Provide the [x, y] coordinate of the cell's center where the given text is located.  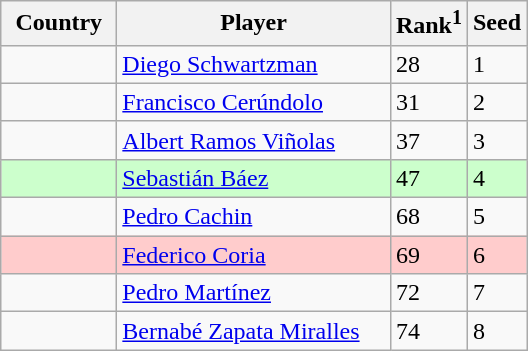
28 [428, 64]
3 [496, 140]
31 [428, 102]
7 [496, 293]
5 [496, 217]
Sebastián Báez [254, 178]
Federico Coria [254, 255]
4 [496, 178]
Player [254, 24]
Country [59, 24]
8 [496, 331]
68 [428, 217]
6 [496, 255]
Pedro Martínez [254, 293]
Albert Ramos Viñolas [254, 140]
74 [428, 331]
Francisco Cerúndolo [254, 102]
Diego Schwartzman [254, 64]
47 [428, 178]
Pedro Cachin [254, 217]
37 [428, 140]
Seed [496, 24]
2 [496, 102]
Bernabé Zapata Miralles [254, 331]
69 [428, 255]
Rank1 [428, 24]
1 [496, 64]
72 [428, 293]
